Determine the (X, Y) coordinate at the center of the cell enclosing the given text.  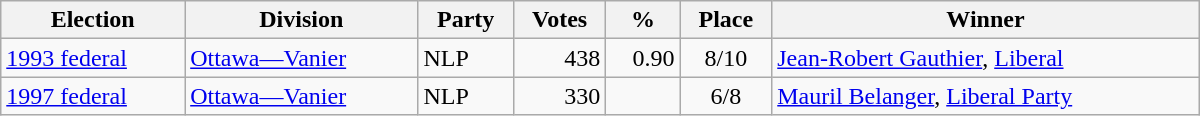
6/8 (726, 96)
330 (559, 96)
Jean-Robert Gauthier, Liberal (986, 58)
8/10 (726, 58)
Place (726, 20)
Winner (986, 20)
438 (559, 58)
1993 federal (93, 58)
Votes (559, 20)
Party (466, 20)
Mauril Belanger, Liberal Party (986, 96)
Division (302, 20)
% (643, 20)
0.90 (643, 58)
1997 federal (93, 96)
Election (93, 20)
